Scan for the cell matching the given text and deliver its [X, Y] coordinate at center. 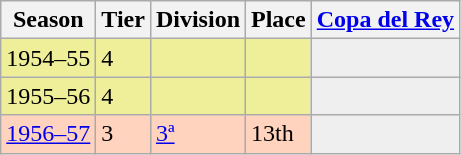
Division [198, 20]
1956–57 [48, 134]
1954–55 [48, 58]
3ª [198, 134]
Tier [124, 20]
1955–56 [48, 96]
Place [279, 20]
Season [48, 20]
Copa del Rey [385, 20]
3 [124, 134]
13th [279, 134]
